Determine the (x, y) coordinate at the center of the cell enclosing the given text.  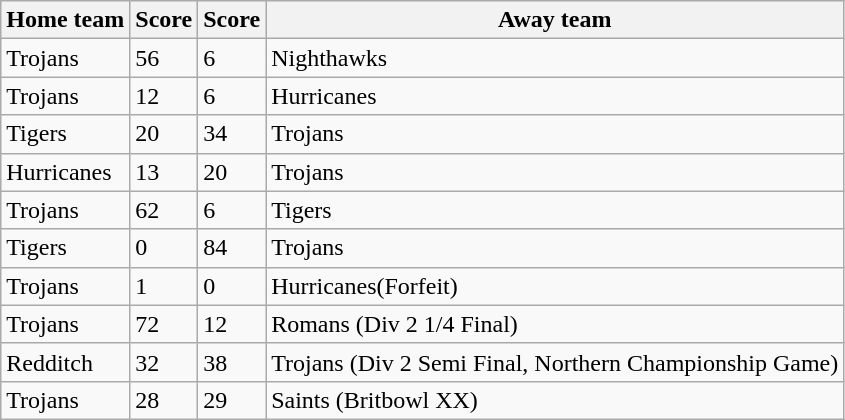
Nighthawks (555, 58)
32 (164, 362)
62 (164, 210)
Redditch (66, 362)
13 (164, 172)
29 (232, 400)
28 (164, 400)
84 (232, 248)
Saints (Britbowl XX) (555, 400)
Trojans (Div 2 Semi Final, Northern Championship Game) (555, 362)
Home team (66, 20)
38 (232, 362)
Romans (Div 2 1/4 Final) (555, 324)
56 (164, 58)
72 (164, 324)
Away team (555, 20)
1 (164, 286)
34 (232, 134)
Hurricanes(Forfeit) (555, 286)
